Identify which cell holds the provided text, then report its [X, Y] central coordinate. 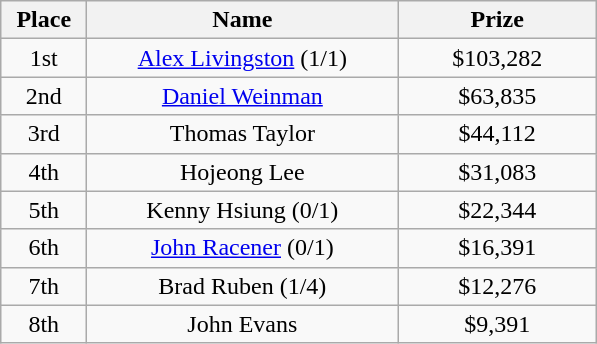
$16,391 [498, 248]
$63,835 [498, 96]
Thomas Taylor [242, 134]
8th [44, 324]
$103,282 [498, 58]
5th [44, 210]
Daniel Weinman [242, 96]
6th [44, 248]
$9,391 [498, 324]
Prize [498, 20]
Kenny Hsiung (0/1) [242, 210]
1st [44, 58]
Name [242, 20]
Alex Livingston (1/1) [242, 58]
Place [44, 20]
4th [44, 172]
3rd [44, 134]
Hojeong Lee [242, 172]
7th [44, 286]
2nd [44, 96]
$44,112 [498, 134]
$31,083 [498, 172]
$12,276 [498, 286]
John Racener (0/1) [242, 248]
John Evans [242, 324]
$22,344 [498, 210]
Brad Ruben (1/4) [242, 286]
